Return the [X, Y] coordinate for the center point of the cell that contains the specified text.  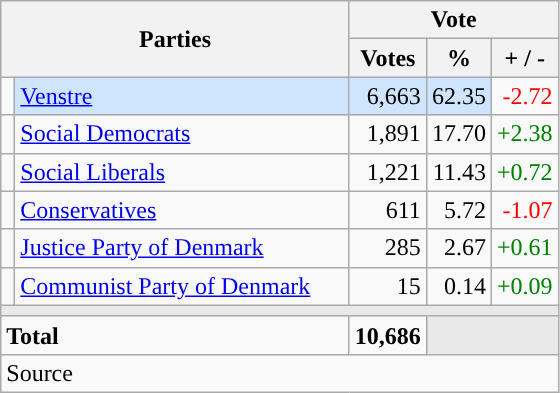
15 [388, 286]
Vote [454, 20]
Total [176, 335]
611 [388, 210]
+ / - [524, 58]
Social Democrats [182, 134]
+0.61 [524, 248]
1,891 [388, 134]
Venstre [182, 96]
Justice Party of Denmark [182, 248]
10,686 [388, 335]
6,663 [388, 96]
-2.72 [524, 96]
-1.07 [524, 210]
Source [280, 373]
Social Liberals [182, 172]
62.35 [458, 96]
0.14 [458, 286]
+0.09 [524, 286]
2.67 [458, 248]
% [458, 58]
Conservatives [182, 210]
17.70 [458, 134]
11.43 [458, 172]
Votes [388, 58]
+2.38 [524, 134]
285 [388, 248]
Communist Party of Denmark [182, 286]
Parties [176, 39]
5.72 [458, 210]
1,221 [388, 172]
+0.72 [524, 172]
